Find where the given text appears and provide that cell's center as [x, y] coordinate. 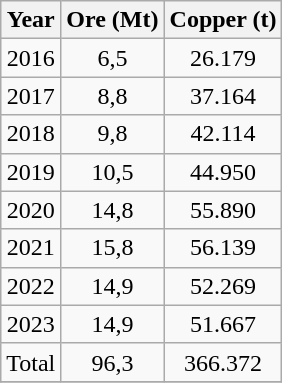
366.372 [223, 362]
2021 [31, 248]
Copper (t) [223, 20]
2019 [31, 172]
42.114 [223, 134]
37.164 [223, 96]
2020 [31, 210]
52.269 [223, 286]
15,8 [112, 248]
2023 [31, 324]
2016 [31, 58]
2017 [31, 96]
44.950 [223, 172]
Ore (Mt) [112, 20]
9,8 [112, 134]
10,5 [112, 172]
2022 [31, 286]
96,3 [112, 362]
26.179 [223, 58]
56.139 [223, 248]
8,8 [112, 96]
51.667 [223, 324]
14,8 [112, 210]
55.890 [223, 210]
6,5 [112, 58]
Year [31, 20]
2018 [31, 134]
Total [31, 362]
